Determine the [X, Y] coordinate at the center of the cell enclosing the given text.  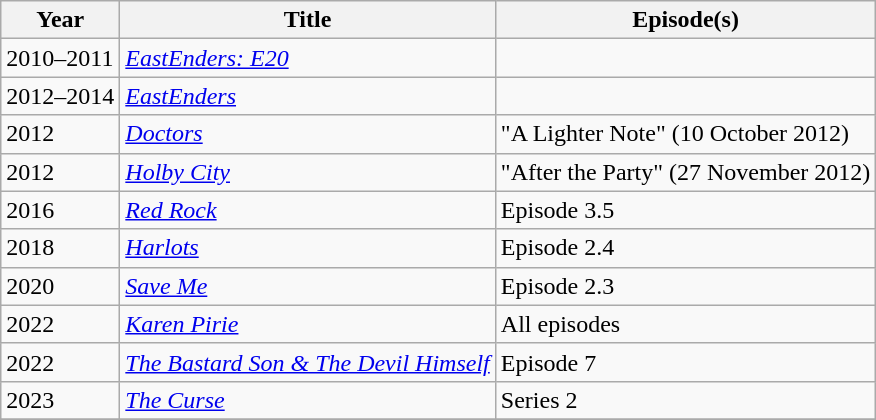
2020 [60, 286]
Episode(s) [686, 20]
2010–2011 [60, 58]
"After the Party" (27 November 2012) [686, 172]
Red Rock [308, 210]
EastEnders [308, 96]
Episode 2.4 [686, 248]
2018 [60, 248]
Save Me [308, 286]
Episode 2.3 [686, 286]
Year [60, 20]
EastEnders: E20 [308, 58]
Episode 3.5 [686, 210]
Holby City [308, 172]
Title [308, 20]
2023 [60, 400]
2012–2014 [60, 96]
Harlots [308, 248]
The Curse [308, 400]
Doctors [308, 134]
2016 [60, 210]
Episode 7 [686, 362]
The Bastard Son & The Devil Himself [308, 362]
All episodes [686, 324]
Series 2 [686, 400]
Karen Pirie [308, 324]
"A Lighter Note" (10 October 2012) [686, 134]
